Scan for the cell matching the given text and deliver its (X, Y) coordinate at center. 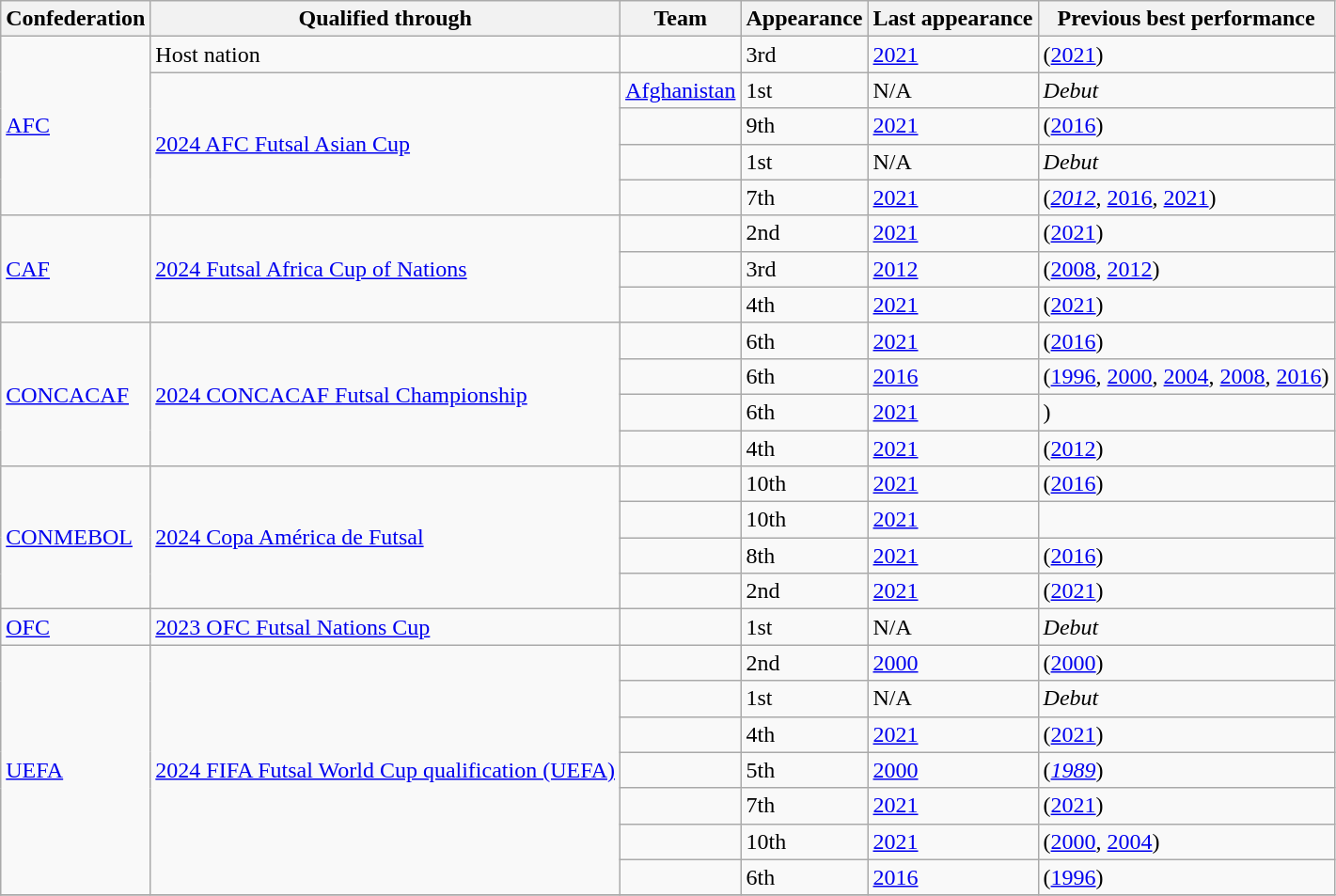
2024 CONCACAF Futsal Championship (385, 394)
(2008, 2012) (1187, 269)
2024 FIFA Futsal World Cup qualification (UEFA) (385, 770)
Confederation (75, 19)
9th (805, 126)
5th (805, 770)
AFC (75, 126)
(2012, 2016, 2021) (1187, 197)
Qualified through (385, 19)
Last appearance (953, 19)
Appearance (805, 19)
2024 AFC Futsal Asian Cup (385, 144)
CONCACAF (75, 394)
Afghanistan (681, 90)
(2012) (1187, 448)
(1996) (1187, 877)
Team (681, 19)
2012 (953, 269)
(1996, 2000, 2004, 2008, 2016) (1187, 376)
(2000) (1187, 663)
CONMEBOL (75, 538)
CAF (75, 269)
(1989) (1187, 770)
(2000, 2004) (1187, 841)
Previous best performance (1187, 19)
UEFA (75, 770)
OFC (75, 627)
2024 Futsal Africa Cup of Nations (385, 269)
8th (805, 556)
2024 Copa América de Futsal (385, 538)
Host nation (385, 55)
2023 OFC Futsal Nations Cup (385, 627)
) (1187, 412)
